Scan for the cell matching the given text and deliver its [x, y] coordinate at center. 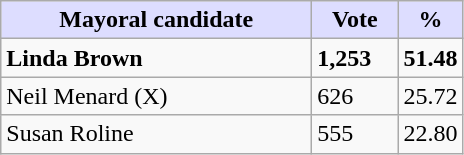
Susan Roline [156, 134]
1,253 [355, 58]
Linda Brown [156, 58]
626 [355, 96]
Mayoral candidate [156, 20]
25.72 [430, 96]
51.48 [430, 58]
Neil Menard (X) [156, 96]
% [430, 20]
555 [355, 134]
22.80 [430, 134]
Vote [355, 20]
